Search for the cell housing the specified text and yield its (x, y) center coordinate. 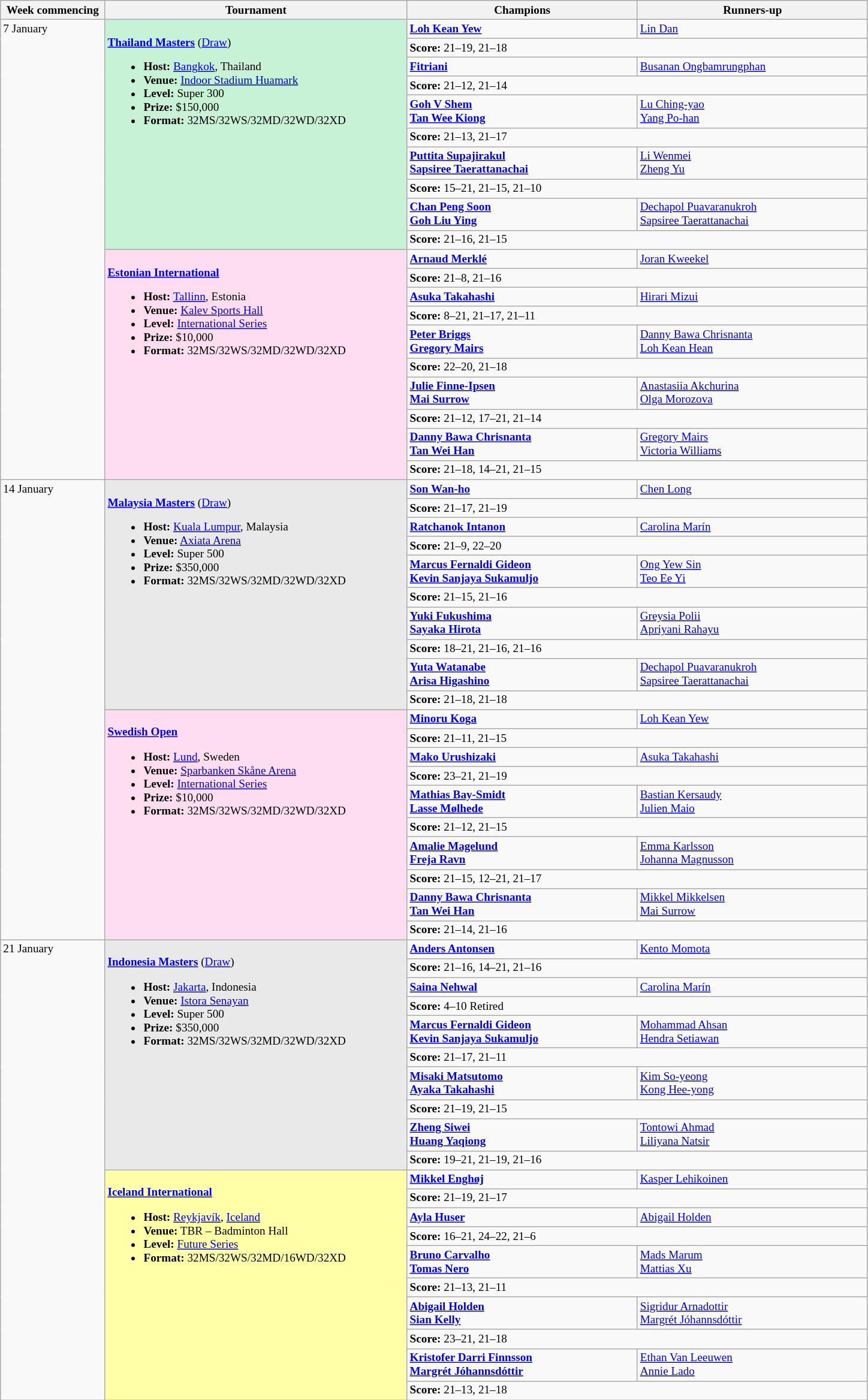
Mathias Bay-Smidt Lasse Mølhede (522, 801)
Emma Karlsson Johanna Magnusson (752, 853)
Score: 21–15, 21–16 (637, 598)
Kasper Lehikoinen (752, 1179)
Kento Momota (752, 949)
7 January (53, 249)
Score: 21–12, 17–21, 21–14 (637, 419)
Score: 16–21, 24–22, 21–6 (637, 1236)
Arnaud Merklé (522, 259)
14 January (53, 710)
Ratchanok Intanon (522, 527)
Bastian Kersaudy Julien Maio (752, 801)
Score: 21–16, 14–21, 21–16 (637, 968)
Score: 21–13, 21–11 (637, 1287)
Kim So-yeong Kong Hee-yong (752, 1083)
Score: 21–11, 21–15 (637, 738)
Lin Dan (752, 29)
Minoru Koga (522, 719)
Saina Nehwal (522, 987)
Busanan Ongbamrungphan (752, 67)
Gregory Mairs Victoria Williams (752, 444)
Mikkel Mikkelsen Mai Surrow (752, 904)
Ayla Huser (522, 1217)
Score: 21–12, 21–15 (637, 828)
Score: 21–9, 22–20 (637, 546)
Lu Ching-yao Yang Po-han (752, 111)
Yuta Watanabe Arisa Higashino (522, 674)
Danny Bawa Chrisnanta Loh Kean Hean (752, 342)
Mako Urushizaki (522, 757)
Puttita Supajirakul Sapsiree Taerattanachai (522, 163)
Malaysia Masters (Draw)Host: Kuala Lumpur, MalaysiaVenue: Axiata ArenaLevel: Super 500Prize: $350,000Format: 32MS/32WS/32MD/32WD/32XD (256, 595)
Score: 21–18, 21–18 (637, 700)
Score: 22–20, 21–18 (637, 367)
Yuki Fukushima Sayaka Hirota (522, 623)
Score: 21–15, 12–21, 21–17 (637, 879)
Chen Long (752, 489)
Thailand Masters (Draw)Host: Bangkok, ThailandVenue: Indoor Stadium HuamarkLevel: Super 300Prize: $150,000Format: 32MS/32WS/32MD/32WD/32XD (256, 134)
Score: 21–17, 21–11 (637, 1058)
Misaki Matsutomo Ayaka Takahashi (522, 1083)
Joran Kweekel (752, 259)
Estonian InternationalHost: Tallinn, EstoniaVenue: Kalev Sports HallLevel: International SeriesPrize: $10,000Format: 32MS/32WS/32MD/32WD/32XD (256, 364)
Score: 21–13, 21–17 (637, 137)
Score: 21–12, 21–14 (637, 86)
Ethan Van Leeuwen Annie Lado (752, 1365)
Abigail Holden Sian Kelly (522, 1313)
Iceland InternationalHost: Reykjavík, IcelandVenue: TBR – Badminton HallLevel: Future SeriesFormat: 32MS/32WS/32MD/16WD/32XD (256, 1285)
Score: 21–16, 21–15 (637, 240)
Peter Briggs Gregory Mairs (522, 342)
Indonesia Masters (Draw)Host: Jakarta, IndonesiaVenue: Istora SenayanLevel: Super 500Prize: $350,000Format: 32MS/32WS/32MD/32WD/32XD (256, 1055)
Score: 21–13, 21–18 (637, 1390)
Tontowi Ahmad Liliyana Natsir (752, 1135)
Score: 21–18, 14–21, 21–15 (637, 470)
Goh V Shem Tan Wee Kiong (522, 111)
Mohammad Ahsan Hendra Setiawan (752, 1031)
Bruno Carvalho Tomas Nero (522, 1262)
Score: 8–21, 21–17, 21–11 (637, 316)
Kristofer Darri Finnsson Margrét Jóhannsdóttir (522, 1365)
Score: 21–8, 21–16 (637, 278)
21 January (53, 1170)
Week commencing (53, 10)
Score: 18–21, 21–16, 21–16 (637, 648)
Score: 23–21, 21–19 (637, 776)
Anders Antonsen (522, 949)
Score: 21–19, 21–17 (637, 1198)
Zheng Siwei Huang Yaqiong (522, 1135)
Score: 21–14, 21–16 (637, 930)
Champions (522, 10)
Score: 21–19, 21–15 (637, 1109)
Fitriani (522, 67)
Tournament (256, 10)
Mads Marum Mattias Xu (752, 1262)
Amalie Magelund Freja Ravn (522, 853)
Son Wan-ho (522, 489)
Sigridur Arnadottir Margrét Jóhannsdóttir (752, 1313)
Score: 21–17, 21–19 (637, 508)
Anastasiia Akchurina Olga Morozova (752, 393)
Score: 19–21, 21–19, 21–16 (637, 1160)
Greysia Polii Apriyani Rahayu (752, 623)
Score: 21–19, 21–18 (637, 48)
Score: 15–21, 21–15, 21–10 (637, 189)
Julie Finne-Ipsen Mai Surrow (522, 393)
Swedish OpenHost: Lund, SwedenVenue: Sparbanken Skåne ArenaLevel: International SeriesPrize: $10,000Format: 32MS/32WS/32MD/32WD/32XD (256, 825)
Score: 4–10 Retired (637, 1006)
Runners-up (752, 10)
Chan Peng Soon Goh Liu Ying (522, 214)
Mikkel Enghøj (522, 1179)
Abigail Holden (752, 1217)
Li Wenmei Zheng Yu (752, 163)
Hirari Mizui (752, 297)
Score: 23–21, 21–18 (637, 1339)
Ong Yew Sin Teo Ee Yi (752, 572)
